Return the (X, Y) coordinate for the center point of the cell that contains the specified text.  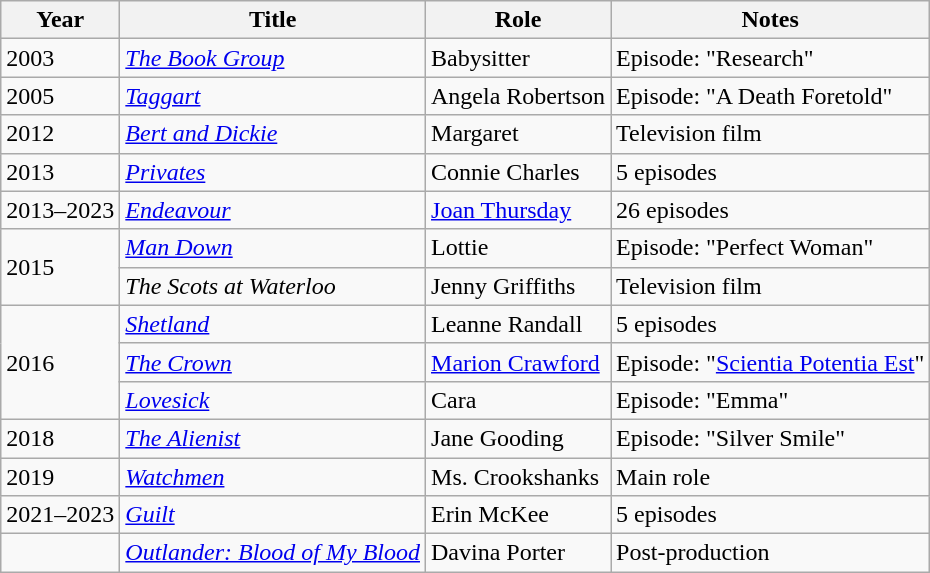
Notes (770, 20)
Man Down (273, 248)
Marion Crawford (518, 362)
Episode: "Perfect Woman" (770, 248)
2005 (60, 96)
2012 (60, 134)
Ms. Crookshanks (518, 477)
Shetland (273, 324)
The Alienist (273, 438)
Outlander: Blood of My Blood (273, 553)
Erin McKee (518, 515)
2013–2023 (60, 210)
Cara (518, 400)
Davina Porter (518, 553)
Guilt (273, 515)
Episode: "Research" (770, 58)
Babysitter (518, 58)
Role (518, 20)
Bert and Dickie (273, 134)
26 episodes (770, 210)
2016 (60, 362)
Episode: "Silver Smile" (770, 438)
The Crown (273, 362)
Leanne Randall (518, 324)
Watchmen (273, 477)
2015 (60, 267)
2003 (60, 58)
The Scots at Waterloo (273, 286)
Episode: "Scientia Potentia Est" (770, 362)
Jane Gooding (518, 438)
Privates (273, 172)
2018 (60, 438)
Joan Thursday (518, 210)
Taggart (273, 96)
The Book Group (273, 58)
Year (60, 20)
2021–2023 (60, 515)
Connie Charles (518, 172)
2019 (60, 477)
Margaret (518, 134)
Main role (770, 477)
Lovesick (273, 400)
Post-production (770, 553)
Lottie (518, 248)
Episode: "A Death Foretold" (770, 96)
Angela Robertson (518, 96)
Title (273, 20)
Endeavour (273, 210)
Episode: "Emma" (770, 400)
2013 (60, 172)
Jenny Griffiths (518, 286)
